Return the (x, y) coordinate for the center point of the cell that contains the specified text.  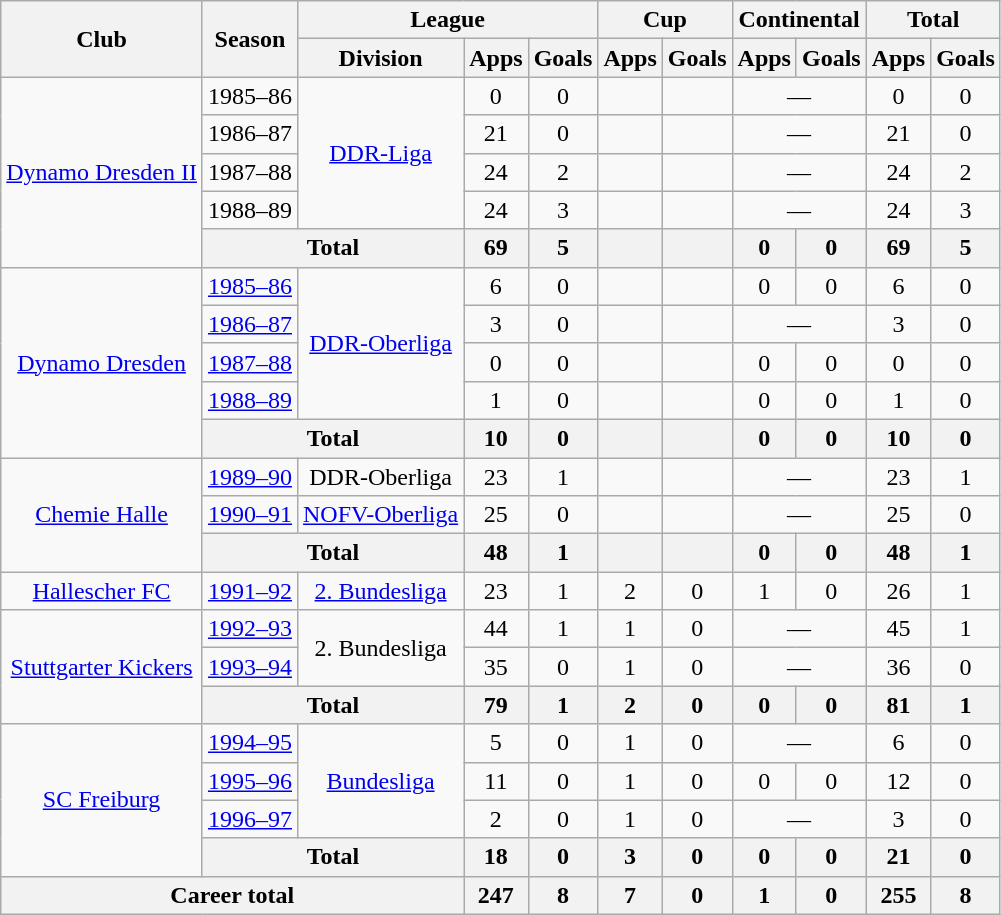
45 (898, 629)
1990–91 (250, 515)
1995–96 (250, 781)
Season (250, 39)
81 (898, 705)
NOFV-Oberliga (380, 515)
1994–95 (250, 743)
26 (898, 591)
Career total (232, 895)
DDR-Liga (380, 153)
Hallescher FC (102, 591)
1992–93 (250, 629)
12 (898, 781)
Dynamo Dresden (102, 362)
1989–90 (250, 477)
44 (496, 629)
Stuttgarter Kickers (102, 667)
35 (496, 667)
Division (380, 58)
Cup (665, 20)
SC Freiburg (102, 800)
11 (496, 781)
7 (630, 895)
1993–94 (250, 667)
League (447, 20)
255 (898, 895)
1996–97 (250, 819)
Club (102, 39)
18 (496, 857)
Dynamo Dresden II (102, 172)
Bundesliga (380, 781)
36 (898, 667)
1991–92 (250, 591)
79 (496, 705)
Continental (799, 20)
Chemie Halle (102, 515)
247 (496, 895)
